Detect which cell encompasses the target text, then output its [x, y] center coordinate. 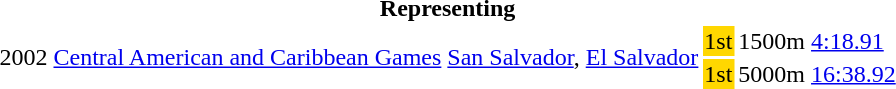
Central American and Caribbean Games [248, 58]
San Salvador, El Salvador [573, 58]
5000m [772, 74]
1500m [772, 41]
